Determine the (X, Y) coordinate at the center of the cell enclosing the given text.  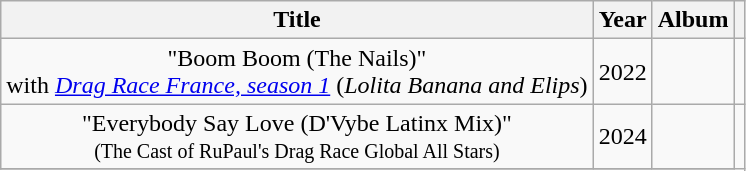
Year (622, 20)
Title (297, 20)
"Everybody Say Love (D'Vybe Latinx Mix)" (The Cast of RuPaul's Drag Race Global All Stars) (297, 136)
2024 (622, 136)
"Boom Boom (The Nails)" with Drag Race France, season 1 (Lolita Banana and Elips) (297, 72)
2022 (622, 72)
Album (693, 20)
